Find where the given text appears and provide that cell's center as (x, y) coordinate. 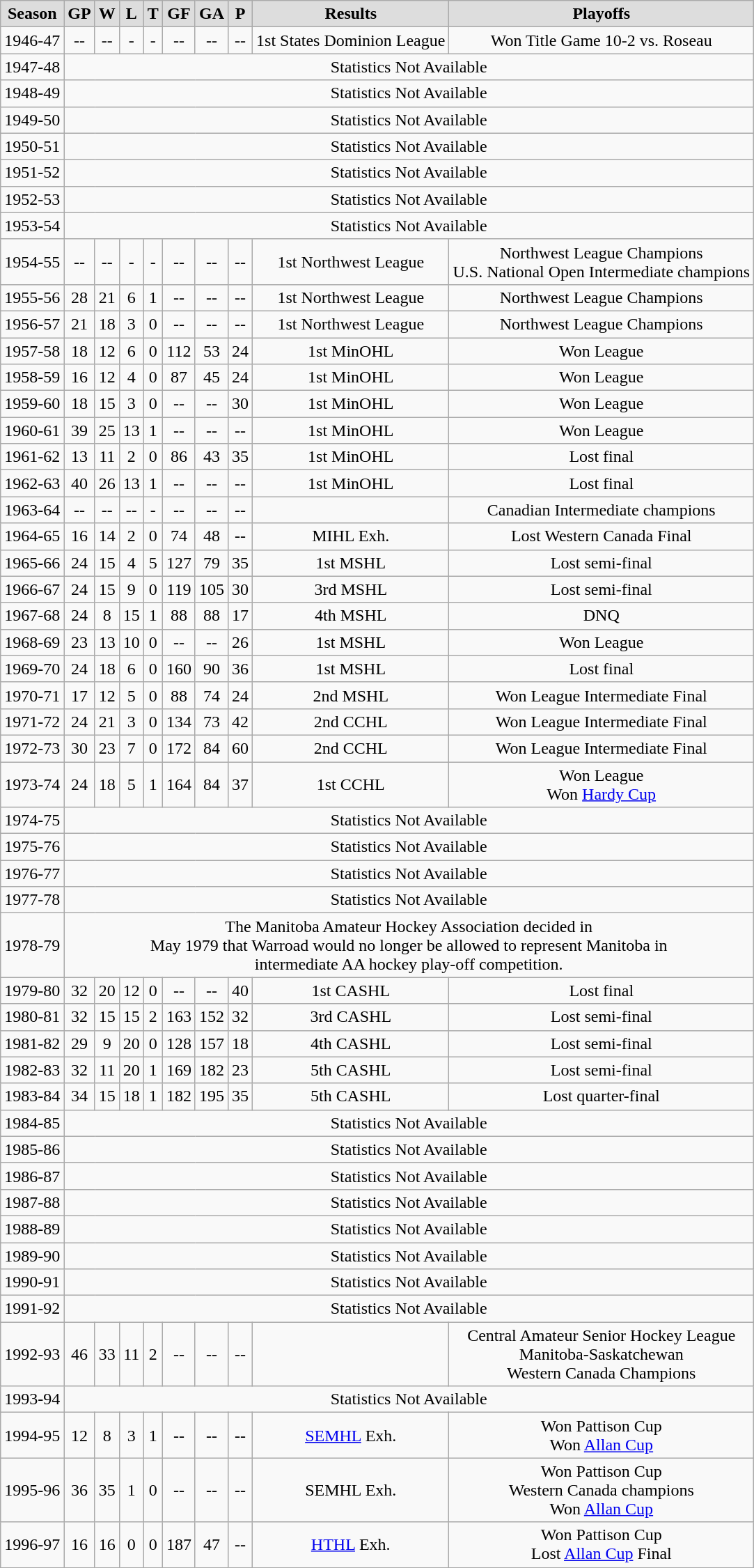
Results (351, 14)
48 (212, 536)
1958-59 (32, 378)
34 (79, 1096)
7 (131, 748)
1967-68 (32, 616)
187 (178, 1545)
3rd CASHL (351, 1017)
1964-65 (32, 536)
Won Pattison CupWon Allan Cup (602, 1435)
119 (178, 589)
1994-95 (32, 1435)
1963-64 (32, 510)
37 (241, 784)
1980-81 (32, 1017)
1953-54 (32, 226)
1970-71 (32, 695)
1977-78 (32, 900)
Canadian Intermediate champions (602, 510)
43 (212, 457)
1951-52 (32, 173)
1974-75 (32, 821)
10 (131, 642)
2nd MSHL (351, 695)
152 (212, 1017)
1949-50 (32, 120)
1987-88 (32, 1202)
79 (212, 563)
1992-93 (32, 1354)
1978-79 (32, 945)
1972-73 (32, 748)
112 (178, 350)
1976-77 (32, 874)
T (153, 14)
1985-86 (32, 1149)
W (107, 14)
1989-90 (32, 1256)
1948-49 (32, 93)
Lost Western Canada Final (602, 536)
1983-84 (32, 1096)
L (131, 14)
1984-85 (32, 1123)
14 (107, 536)
1959-60 (32, 404)
169 (178, 1070)
Won LeagueWon Hardy Cup (602, 784)
GP (79, 14)
GA (212, 14)
Central Amateur Senior Hockey LeagueManitoba-SaskatchewanWestern Canada Champions (602, 1354)
127 (178, 563)
Season (32, 14)
1995-96 (32, 1490)
Lost quarter-final (602, 1096)
160 (178, 669)
90 (212, 669)
134 (178, 722)
1946-47 (32, 40)
157 (212, 1043)
29 (79, 1043)
172 (178, 748)
1960-61 (32, 430)
4th MSHL (351, 616)
GF (178, 14)
1952-53 (32, 199)
HTHL Exh. (351, 1545)
Northwest League ChampionsU.S. National Open Intermediate champions (602, 262)
1st States Dominion League (351, 40)
1988-89 (32, 1229)
1957-58 (32, 350)
25 (107, 430)
Playoffs (602, 14)
60 (241, 748)
1986-87 (32, 1176)
1955-56 (32, 297)
163 (178, 1017)
28 (79, 297)
1991-92 (32, 1309)
1982-83 (32, 1070)
1961-62 (32, 457)
1990-91 (32, 1282)
47 (212, 1545)
1993-94 (32, 1399)
Won Title Game 10-2 vs. Roseau (602, 40)
1965-66 (32, 563)
DNQ (602, 616)
1947-48 (32, 67)
42 (241, 722)
1968-69 (32, 642)
1979-80 (32, 991)
164 (178, 784)
1950-51 (32, 146)
3rd MSHL (351, 589)
1996-97 (32, 1545)
86 (178, 457)
128 (178, 1043)
1966-67 (32, 589)
45 (212, 378)
73 (212, 722)
1969-70 (32, 669)
1981-82 (32, 1043)
1975-76 (32, 847)
MIHL Exh. (351, 536)
1962-63 (32, 483)
1956-57 (32, 324)
195 (212, 1096)
1971-72 (32, 722)
4th CASHL (351, 1043)
53 (212, 350)
1st CCHL (351, 784)
1954-55 (32, 262)
Won Pattison CupWestern Canada championsWon Allan Cup (602, 1490)
33 (107, 1354)
P (241, 14)
105 (212, 589)
1973-74 (32, 784)
46 (79, 1354)
Won Pattison CupLost Allan Cup Final (602, 1545)
39 (79, 430)
87 (178, 378)
1st CASHL (351, 991)
